Scan for the cell matching the given text and deliver its [X, Y] coordinate at center. 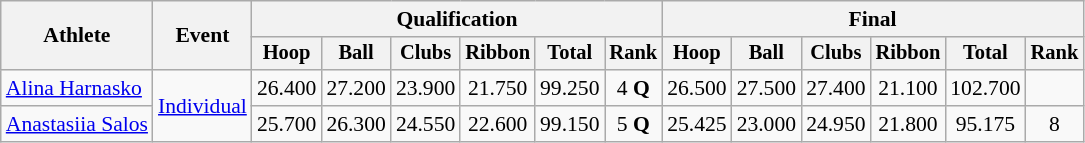
26.500 [696, 88]
27.200 [356, 88]
23.000 [766, 124]
Anastasiia Salos [77, 124]
21.100 [908, 88]
5 Q [633, 124]
24.550 [426, 124]
Qualification [457, 19]
Final [872, 19]
8 [1055, 124]
22.600 [498, 124]
27.400 [836, 88]
Alina Harnasko [77, 88]
25.700 [286, 124]
95.175 [985, 124]
21.750 [498, 88]
27.500 [766, 88]
102.700 [985, 88]
23.900 [426, 88]
Individual [202, 106]
Event [202, 36]
24.950 [836, 124]
4 Q [633, 88]
99.250 [570, 88]
Athlete [77, 36]
26.400 [286, 88]
21.800 [908, 124]
25.425 [696, 124]
99.150 [570, 124]
26.300 [356, 124]
